From the cell containing the given text, extract its center point as [X, Y] coordinate. 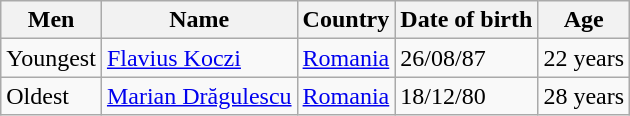
22 years [584, 58]
Marian Drăgulescu [199, 96]
Flavius Koczi [199, 58]
Age [584, 20]
Country [346, 20]
26/08/87 [466, 58]
Date of birth [466, 20]
Youngest [52, 58]
Oldest [52, 96]
Men [52, 20]
18/12/80 [466, 96]
28 years [584, 96]
Name [199, 20]
